Output the [X, Y] coordinate of the center of the cell containing the given text.  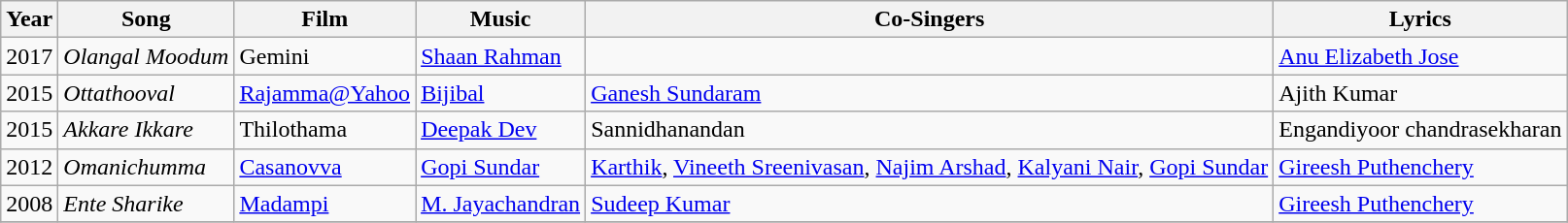
Ente Sharike [146, 204]
Sannidhanandan [930, 130]
2008 [29, 204]
Olangal Moodum [146, 56]
Omanichumma [146, 167]
Rajamma@Yahoo [324, 93]
Year [29, 19]
Madampi [324, 204]
2012 [29, 167]
Akkare Ikkare [146, 130]
Film [324, 19]
Casanovva [324, 167]
M. Jayachandran [501, 204]
Karthik, Vineeth Sreenivasan, Najim Arshad, Kalyani Nair, Gopi Sundar [930, 167]
Shaan Rahman [501, 56]
Thilothama [324, 130]
Ajith Kumar [1420, 93]
2017 [29, 56]
Co-Singers [930, 19]
Ottathooval [146, 93]
Lyrics [1420, 19]
Gemini [324, 56]
Song [146, 19]
Music [501, 19]
Ganesh Sundaram [930, 93]
Bijibal [501, 93]
Gopi Sundar [501, 167]
Anu Elizabeth Jose [1420, 56]
Deepak Dev [501, 130]
Engandiyoor chandrasekharan [1420, 130]
Sudeep Kumar [930, 204]
